Locate the cell with the specified text and output its (x, y) center coordinate. 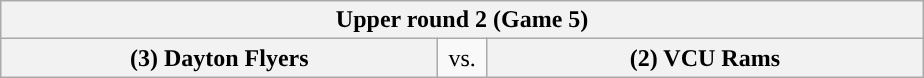
(3) Dayton Flyers (220, 58)
(2) VCU Rams (704, 58)
vs. (462, 58)
Upper round 2 (Game 5) (462, 20)
